Return the [x, y] coordinate for the center point of the cell that contains the specified text.  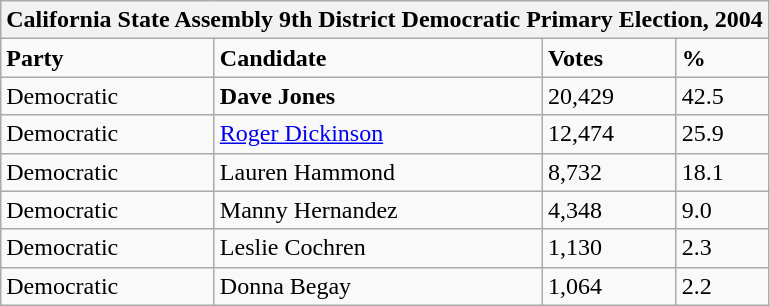
2.2 [722, 286]
20,429 [609, 96]
25.9 [722, 134]
Party [108, 58]
California State Assembly 9th District Democratic Primary Election, 2004 [385, 20]
Votes [609, 58]
Manny Hernandez [378, 210]
1,130 [609, 248]
Lauren Hammond [378, 172]
2.3 [722, 248]
9.0 [722, 210]
Candidate [378, 58]
Leslie Cochren [378, 248]
% [722, 58]
1,064 [609, 286]
Donna Begay [378, 286]
18.1 [722, 172]
Dave Jones [378, 96]
8,732 [609, 172]
Roger Dickinson [378, 134]
42.5 [722, 96]
4,348 [609, 210]
12,474 [609, 134]
